Find where the given text appears and provide that cell's center as [X, Y] coordinate. 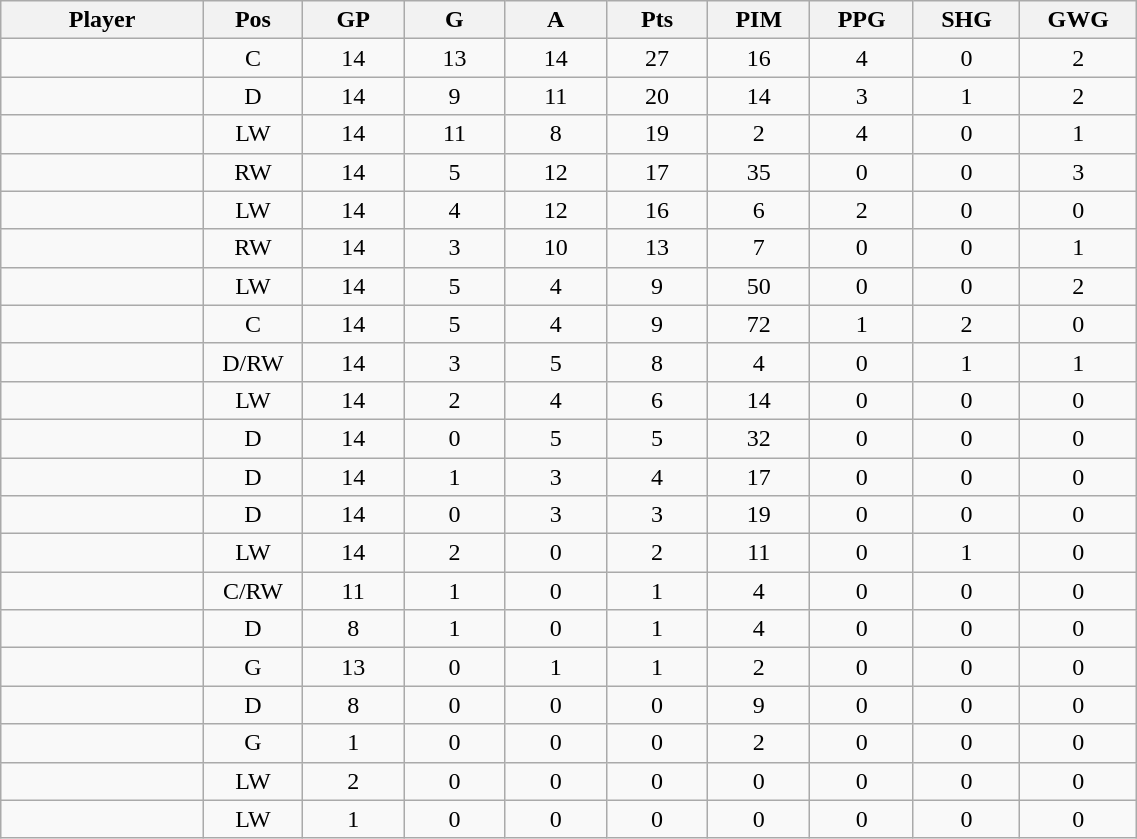
20 [656, 96]
PPG [862, 20]
PIM [759, 20]
C/RW [252, 591]
10 [556, 248]
50 [759, 286]
7 [759, 248]
A [556, 20]
GWG [1078, 20]
GP [352, 20]
35 [759, 172]
27 [656, 58]
32 [759, 438]
72 [759, 324]
Player [102, 20]
SHG [966, 20]
Pts [656, 20]
Pos [252, 20]
D/RW [252, 362]
